Pinpoint the cell where the given text exists, returning its [X, Y] midpoint coordinate. 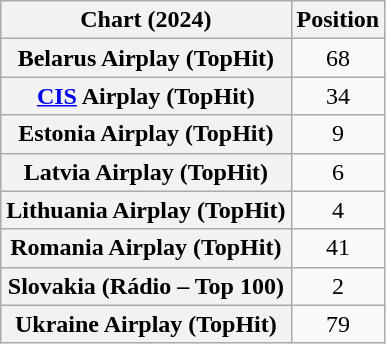
Position [338, 20]
Slovakia (Rádio – Top 100) [146, 286]
6 [338, 172]
41 [338, 248]
34 [338, 96]
79 [338, 324]
Belarus Airplay (TopHit) [146, 58]
Ukraine Airplay (TopHit) [146, 324]
2 [338, 286]
Chart (2024) [146, 20]
Estonia Airplay (TopHit) [146, 134]
68 [338, 58]
Romania Airplay (TopHit) [146, 248]
Lithuania Airplay (TopHit) [146, 210]
9 [338, 134]
Latvia Airplay (TopHit) [146, 172]
CIS Airplay (TopHit) [146, 96]
4 [338, 210]
